Locate the cell with the specified text and output its (X, Y) center coordinate. 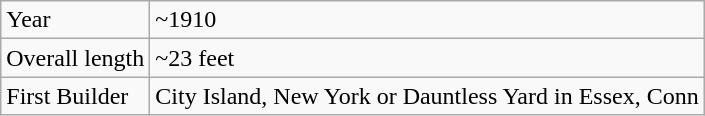
First Builder (76, 96)
Year (76, 20)
City Island, New York or Dauntless Yard in Essex, Conn (427, 96)
~23 feet (427, 58)
Overall length (76, 58)
~1910 (427, 20)
